Find where the given text appears and provide that cell's center as [x, y] coordinate. 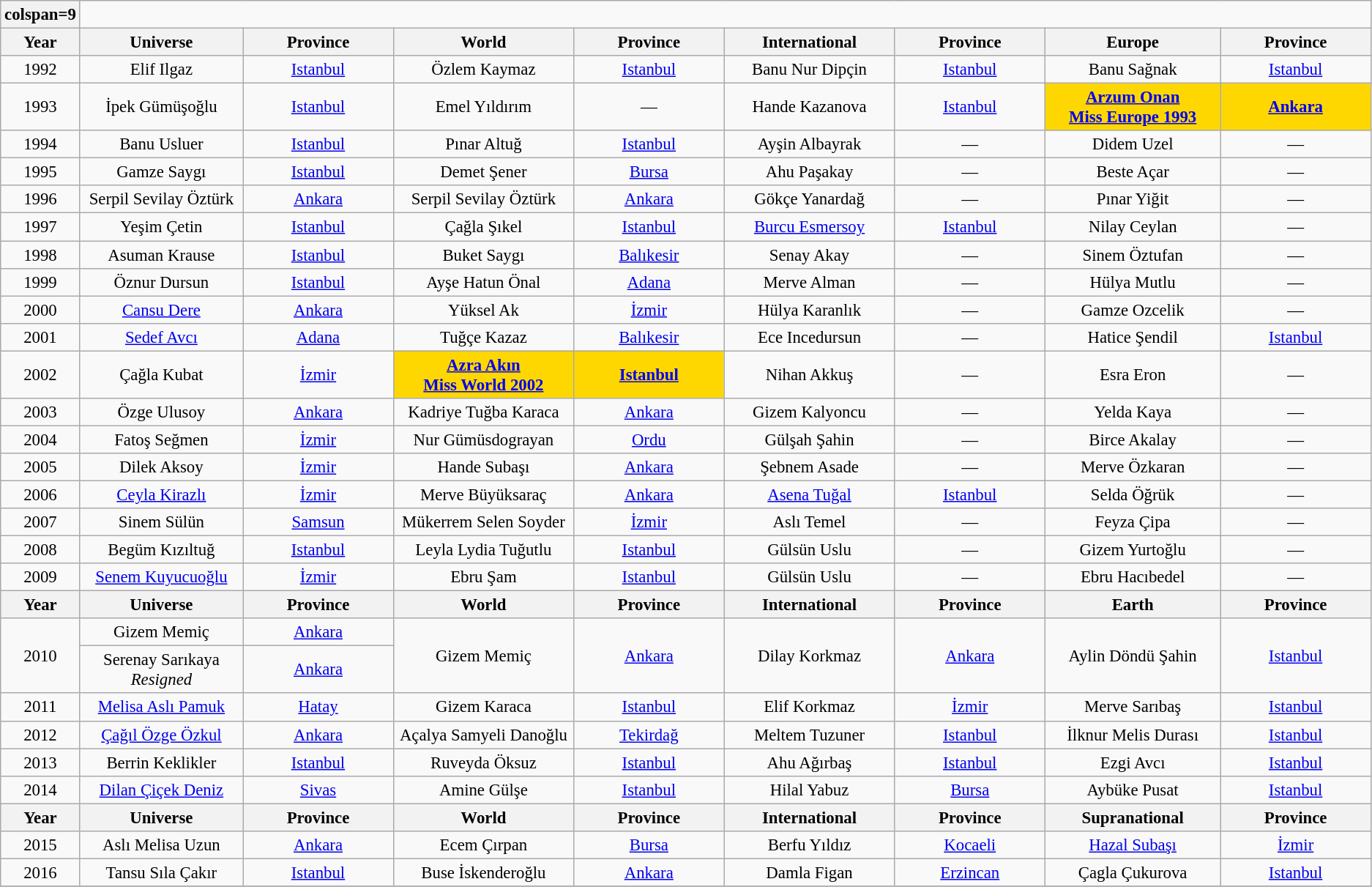
Berrin Keklikler [161, 762]
Asena Tuğal [810, 494]
Çağla Şıkel [483, 227]
Demet Şener [483, 172]
Ayşin Albayrak [810, 144]
Yelda Kaya [1133, 412]
Hande Subaşı [483, 467]
Pınar Altuğ [483, 144]
Banu Sağnak [1133, 70]
Özlem Kaymaz [483, 70]
Burcu Esmersoy [810, 227]
Fatoş Seğmen [161, 439]
Tekirdağ [649, 735]
Çağla Kubat [161, 375]
Çagla Çukurova [1133, 872]
Hülya Mutlu [1133, 282]
Cansu Dere [161, 310]
Nilay Ceylan [1133, 227]
İpek Gümüşoğlu [161, 107]
Banu Nur Dipçin [810, 70]
Özge Ulusoy [161, 412]
Arzum OnanMiss Europe 1993 [1133, 107]
Nihan Akkuş [810, 375]
2002 [40, 375]
1994 [40, 144]
Ece Incedursun [810, 337]
Hazal Subaşı [1133, 845]
Sinem Öztufan [1133, 255]
Aslı Temel [810, 522]
Ebru Hacıbedel [1133, 577]
2006 [40, 494]
1996 [40, 200]
2003 [40, 412]
2013 [40, 762]
2011 [40, 708]
Ceyla Kirazlı [161, 494]
Azra AkınMiss World 2002 [483, 375]
Sivas [318, 790]
Buse İskenderoğlu [483, 872]
Yeşim Çetin [161, 227]
Hülya Karanlık [810, 310]
1995 [40, 172]
2016 [40, 872]
Banu Usluer [161, 144]
Hatice Şendil [1133, 337]
Damla Figan [810, 872]
Serenay SarıkayaResigned [161, 669]
Öznur Dursun [161, 282]
İlknur Melis Durası [1133, 735]
Elif Ilgaz [161, 70]
Şebnem Asade [810, 467]
Dilay Korkmaz [810, 656]
Merve Büyüksaraç [483, 494]
Earth [1133, 605]
1993 [40, 107]
Gamze Saygı [161, 172]
colspan=9 [40, 15]
2004 [40, 439]
Gizem Kalyoncu [810, 412]
Sinem Sülün [161, 522]
Ecem Çırpan [483, 845]
Merve Sarıbaş [1133, 708]
Beste Açar [1133, 172]
Emel Yıldırım [483, 107]
Ebru Şam [483, 577]
Selda Öğrük [1133, 494]
Ruveyda Öksuz [483, 762]
2000 [40, 310]
2014 [40, 790]
Gizem Yurtoğlu [1133, 550]
Didem Uzel [1133, 144]
Kocaeli [970, 845]
Gökçe Yanardağ [810, 200]
Ayşe Hatun Önal [483, 282]
Ordu [649, 439]
2007 [40, 522]
Senem Kuyucuoğlu [161, 577]
Pınar Yiğit [1133, 200]
Merve Özkaran [1133, 467]
Tansu Sıla Çakır [161, 872]
Begüm Kızıltuğ [161, 550]
Hande Kazanova [810, 107]
2008 [40, 550]
2001 [40, 337]
Aylin Döndü Şahin [1133, 656]
Europe [1133, 42]
Dilan Çiçek Deniz [161, 790]
Nur Gümüsdograyan [483, 439]
Supranational [1133, 817]
2010 [40, 656]
2012 [40, 735]
Gamze Ozcelik [1133, 310]
Meltem Tuzuner [810, 735]
Aslı Melisa Uzun [161, 845]
Dilek Aksoy [161, 467]
Gülşah Şahin [810, 439]
1998 [40, 255]
Asuman Krause [161, 255]
Aybüke Pusat [1133, 790]
Hilal Yabuz [810, 790]
1997 [40, 227]
Feyza Çipa [1133, 522]
Mükerrem Selen Soyder [483, 522]
Esra Eron [1133, 375]
Ahu Ağırbaş [810, 762]
Melisa Aslı Pamuk [161, 708]
Senay Akay [810, 255]
Çağıl Özge Özkul [161, 735]
2015 [40, 845]
2009 [40, 577]
Açalya Samyeli Danoğlu [483, 735]
Elif Korkmaz [810, 708]
Merve Alman [810, 282]
Samsun [318, 522]
Gizem Karaca [483, 708]
1999 [40, 282]
Hatay [318, 708]
Amine Gülşe [483, 790]
Buket Saygı [483, 255]
Tuğçe Kazaz [483, 337]
Leyla Lydia Tuğutlu [483, 550]
Erzincan [970, 872]
Berfu Yıldız [810, 845]
Yüksel Ak [483, 310]
Ezgi Avcı [1133, 762]
Sedef Avcı [161, 337]
Kadriye Tuğba Karaca [483, 412]
Ahu Paşakay [810, 172]
1992 [40, 70]
Birce Akalay [1133, 439]
2005 [40, 467]
